Locate the cell with the specified text and output its [x, y] center coordinate. 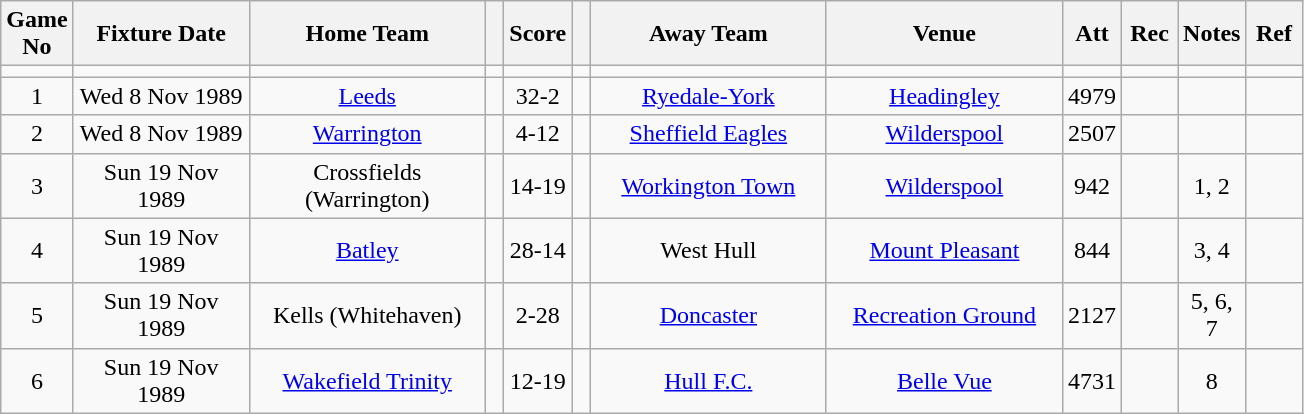
3 [37, 186]
Rec [1150, 34]
32-2 [538, 96]
Belle Vue [944, 380]
8 [1212, 380]
Sheffield Eagles [708, 134]
Ryedale-York [708, 96]
Crossfields (Warrington) [367, 186]
Headingley [944, 96]
Score [538, 34]
12-19 [538, 380]
Wakefield Trinity [367, 380]
28-14 [538, 250]
Workington Town [708, 186]
1 [37, 96]
942 [1092, 186]
Kells (Whitehaven) [367, 316]
4731 [1092, 380]
Leeds [367, 96]
2 [37, 134]
4979 [1092, 96]
Mount Pleasant [944, 250]
3, 4 [1212, 250]
Fixture Date [161, 34]
Batley [367, 250]
2-28 [538, 316]
Game No [37, 34]
14-19 [538, 186]
Recreation Ground [944, 316]
4-12 [538, 134]
Doncaster [708, 316]
2127 [1092, 316]
Att [1092, 34]
Home Team [367, 34]
Ref [1274, 34]
West Hull [708, 250]
1, 2 [1212, 186]
Hull F.C. [708, 380]
Venue [944, 34]
Notes [1212, 34]
5, 6, 7 [1212, 316]
6 [37, 380]
Warrington [367, 134]
5 [37, 316]
2507 [1092, 134]
Away Team [708, 34]
844 [1092, 250]
4 [37, 250]
